Determine the (x, y) coordinate at the center of the cell enclosing the given text.  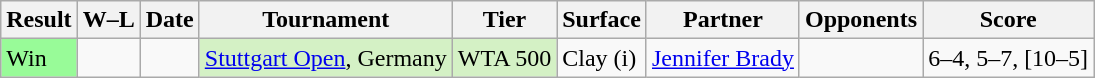
6–4, 5–7, [10–5] (1008, 58)
WTA 500 (504, 58)
Surface (602, 20)
Partner (722, 20)
Opponents (860, 20)
Tier (504, 20)
Score (1008, 20)
Win (39, 58)
Jennifer Brady (722, 58)
Tournament (326, 20)
Stuttgart Open, Germany (326, 58)
Date (170, 20)
Result (39, 20)
Clay (i) (602, 58)
W–L (108, 20)
